Identify which cell holds the provided text, then report its [x, y] central coordinate. 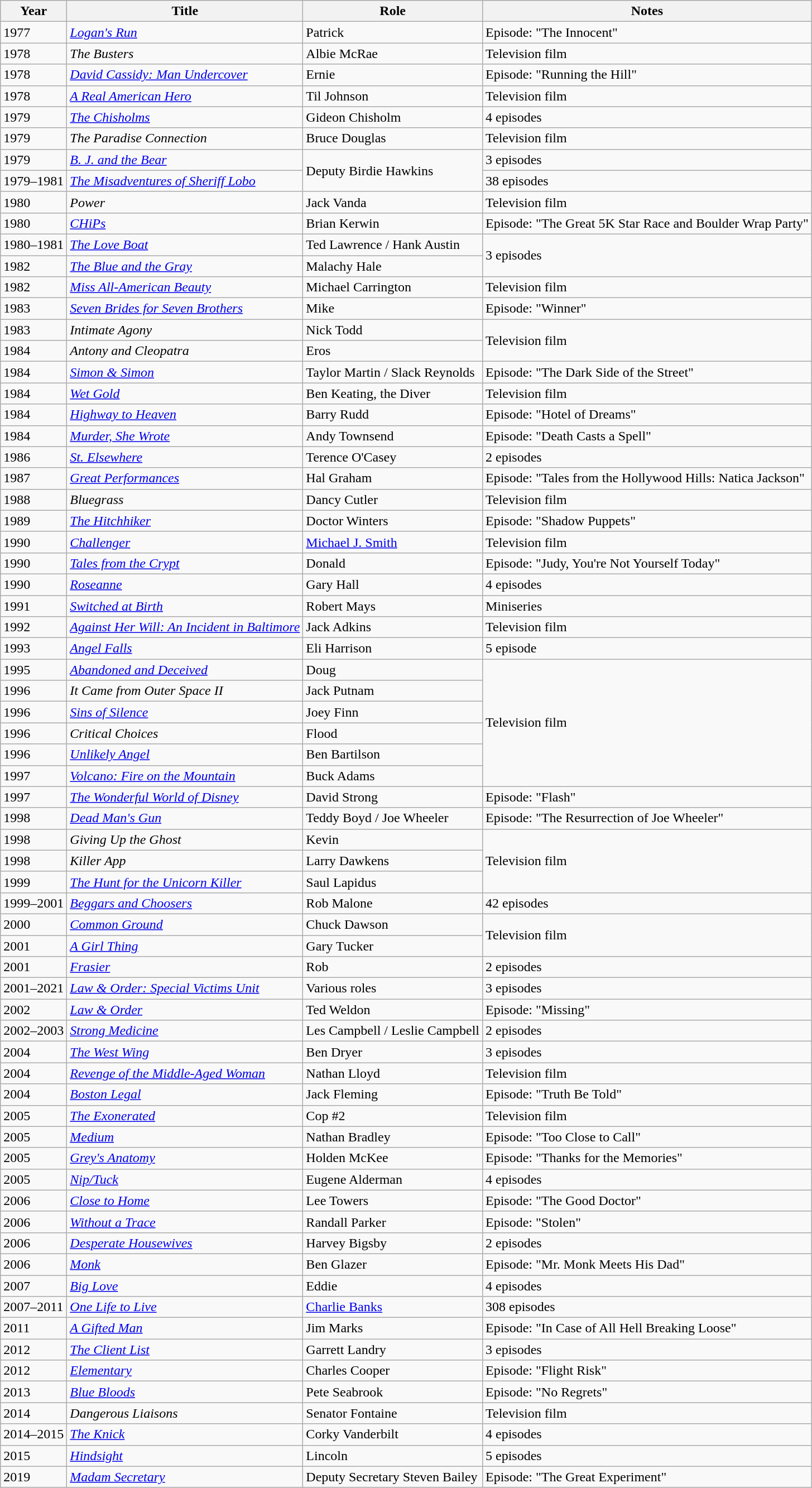
Beggars and Choosers [185, 903]
Episode: "Too Close to Call" [647, 1137]
38 episodes [647, 181]
Murder, She Wrote [185, 436]
The Knick [185, 1434]
Episode: "Flight Risk" [647, 1371]
Frasier [185, 967]
Switched at Birth [185, 606]
A Gifted Man [185, 1328]
Garrett Landry [393, 1350]
Strong Medicine [185, 1031]
Boston Legal [185, 1095]
Gideon Chisholm [393, 117]
Hal Graham [393, 478]
Eli Harrison [393, 649]
1999 [33, 882]
Jack Adkins [393, 627]
The Chisholms [185, 117]
1979–1981 [33, 181]
Corky Vanderbilt [393, 1434]
Joey Finn [393, 712]
Episode: "Winner" [647, 309]
Randall Parker [393, 1222]
Against Her Will: An Incident in Baltimore [185, 627]
David Strong [393, 797]
Simon & Simon [185, 372]
Eddie [393, 1285]
2007–2011 [33, 1307]
1977 [33, 32]
Pete Seabrook [393, 1392]
Episode: "Stolen" [647, 1222]
Episode: "The Resurrection of Joe Wheeler" [647, 818]
2002 [33, 1010]
Ben Keating, the Diver [393, 393]
Law & Order [185, 1010]
Episode: "Mr. Monk Meets His Dad" [647, 1264]
Unlikely Angel [185, 755]
CHiPs [185, 223]
Charlie Banks [393, 1307]
The Exonerated [185, 1116]
Dead Man's Gun [185, 818]
Sins of Silence [185, 712]
Critical Choices [185, 733]
Medium [185, 1137]
Episode: "Truth Be Told" [647, 1095]
Episode: "Running the Hill" [647, 75]
The Client List [185, 1350]
Dancy Cutler [393, 500]
Holden McKee [393, 1158]
Episode: "The Dark Side of the Street" [647, 372]
Episode: "Judy, You're Not Yourself Today" [647, 563]
Blue Bloods [185, 1392]
Bluegrass [185, 500]
Albie McRae [393, 54]
Jack Vanda [393, 202]
Revenge of the Middle-Aged Woman [185, 1073]
5 episode [647, 649]
Saul Lapidus [393, 882]
Eugene Alderman [393, 1179]
Eros [393, 351]
B. J. and the Bear [185, 160]
Episode: "The Good Doctor" [647, 1201]
The West Wing [185, 1052]
Gary Hall [393, 584]
Episode: "Shadow Puppets" [647, 521]
Michael J. Smith [393, 542]
Ernie [393, 75]
Episode: "Tales from the Hollywood Hills: Natica Jackson" [647, 478]
Deputy Birdie Hawkins [393, 170]
Title [185, 11]
Big Love [185, 1285]
Nathan Lloyd [393, 1073]
Bruce Douglas [393, 138]
Year [33, 11]
Senator Fontaine [393, 1413]
1995 [33, 670]
Teddy Boyd / Joe Wheeler [393, 818]
Les Campbell / Leslie Campbell [393, 1031]
2011 [33, 1328]
Cop #2 [393, 1116]
Lee Towers [393, 1201]
1989 [33, 521]
Common Ground [185, 924]
St. Elsewhere [185, 457]
Ben Bartilson [393, 755]
Terence O'Casey [393, 457]
Episode: "The Great Experiment" [647, 1477]
2007 [33, 1285]
Antony and Cleopatra [185, 351]
Elementary [185, 1371]
Episode: "The Great 5K Star Race and Boulder Wrap Party" [647, 223]
David Cassidy: Man Undercover [185, 75]
The Wonderful World of Disney [185, 797]
Donald [393, 563]
Lincoln [393, 1456]
The Busters [185, 54]
Brian Kerwin [393, 223]
1991 [33, 606]
Andy Townsend [393, 436]
Seven Brides for Seven Brothers [185, 309]
2014 [33, 1413]
Deputy Secretary Steven Bailey [393, 1477]
It Came from Outer Space II [185, 691]
2002–2003 [33, 1031]
Buck Adams [393, 776]
Episode: "Missing" [647, 1010]
Nip/Tuck [185, 1179]
Episode: "Flash" [647, 797]
Ben Glazer [393, 1264]
42 episodes [647, 903]
1986 [33, 457]
The Hunt for the Unicorn Killer [185, 882]
Episode: "In Case of All Hell Breaking Loose" [647, 1328]
Harvey Bigsby [393, 1243]
1988 [33, 500]
Giving Up the Ghost [185, 839]
The Paradise Connection [185, 138]
Jim Marks [393, 1328]
Nathan Bradley [393, 1137]
Mike [393, 309]
Miniseries [647, 606]
Ben Dryer [393, 1052]
Role [393, 11]
Episode: "The Innocent" [647, 32]
Miss All-American Beauty [185, 287]
Taylor Martin / Slack Reynolds [393, 372]
Doug [393, 670]
Wet Gold [185, 393]
Chuck Dawson [393, 924]
Dangerous Liaisons [185, 1413]
Episode: "Hotel of Dreams" [647, 415]
Jack Putnam [393, 691]
Kevin [393, 839]
Power [185, 202]
Malachy Hale [393, 266]
Michael Carrington [393, 287]
Killer App [185, 861]
2019 [33, 1477]
Larry Dawkens [393, 861]
Doctor Winters [393, 521]
Challenger [185, 542]
Jack Fleming [393, 1095]
Episode: "Death Casts a Spell" [647, 436]
A Girl Thing [185, 946]
5 episodes [647, 1456]
The Misadventures of Sheriff Lobo [185, 181]
1987 [33, 478]
Great Performances [185, 478]
1999–2001 [33, 903]
Monk [185, 1264]
Rob [393, 967]
2015 [33, 1456]
Grey's Anatomy [185, 1158]
Madam Secretary [185, 1477]
A Real American Hero [185, 96]
Law & Order: Special Victims Unit [185, 988]
2001–2021 [33, 988]
1980–1981 [33, 244]
Ted Lawrence / Hank Austin [393, 244]
2013 [33, 1392]
2000 [33, 924]
Angel Falls [185, 649]
Barry Rudd [393, 415]
Highway to Heaven [185, 415]
Robert Mays [393, 606]
Flood [393, 733]
Intimate Agony [185, 330]
The Hitchhiker [185, 521]
Gary Tucker [393, 946]
Close to Home [185, 1201]
Notes [647, 11]
The Love Boat [185, 244]
Abandoned and Deceived [185, 670]
Desperate Housewives [185, 1243]
Without a Trace [185, 1222]
Tales from the Crypt [185, 563]
Nick Todd [393, 330]
Logan's Run [185, 32]
One Life to Live [185, 1307]
The Blue and the Gray [185, 266]
Patrick [393, 32]
Rob Malone [393, 903]
308 episodes [647, 1307]
Til Johnson [393, 96]
Hindsight [185, 1456]
Episode: "Thanks for the Memories" [647, 1158]
1993 [33, 649]
Roseanne [185, 584]
Episode: "No Regrets" [647, 1392]
Charles Cooper [393, 1371]
Various roles [393, 988]
Ted Weldon [393, 1010]
1992 [33, 627]
2014–2015 [33, 1434]
Volcano: Fire on the Mountain [185, 776]
